Detect which cell encompasses the target text, then output its (x, y) center coordinate. 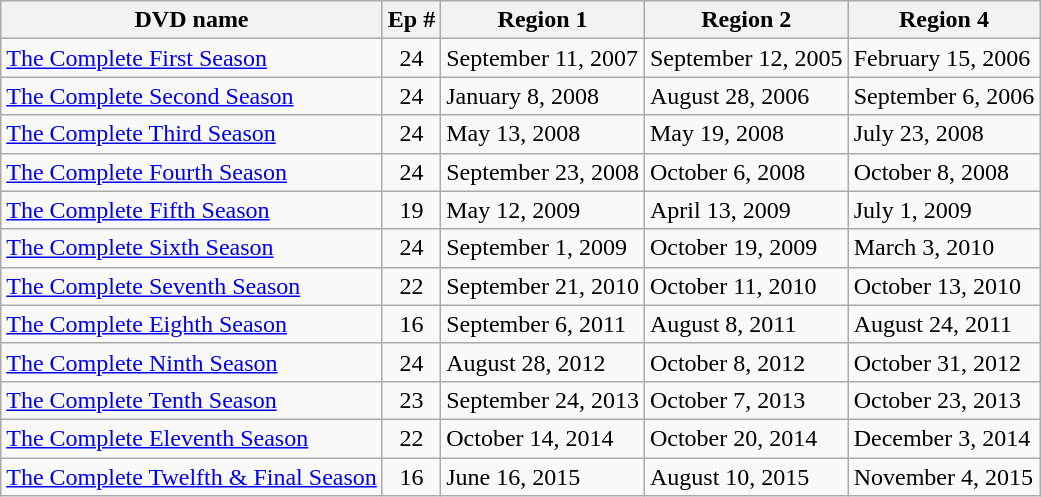
September 6, 2011 (543, 324)
23 (411, 400)
October 13, 2010 (944, 286)
Region 4 (944, 20)
DVD name (192, 20)
19 (411, 210)
The Complete Tenth Season (192, 400)
September 12, 2005 (746, 58)
October 19, 2009 (746, 248)
The Complete Fifth Season (192, 210)
October 7, 2013 (746, 400)
The Complete Eighth Season (192, 324)
November 4, 2015 (944, 477)
August 8, 2011 (746, 324)
August 28, 2006 (746, 96)
September 21, 2010 (543, 286)
July 23, 2008 (944, 134)
January 8, 2008 (543, 96)
The Complete Second Season (192, 96)
May 19, 2008 (746, 134)
October 8, 2008 (944, 172)
August 24, 2011 (944, 324)
December 3, 2014 (944, 438)
October 8, 2012 (746, 362)
July 1, 2009 (944, 210)
The Complete Sixth Season (192, 248)
September 23, 2008 (543, 172)
February 15, 2006 (944, 58)
August 28, 2012 (543, 362)
October 23, 2013 (944, 400)
September 6, 2006 (944, 96)
October 11, 2010 (746, 286)
June 16, 2015 (543, 477)
The Complete Ninth Season (192, 362)
The Complete Seventh Season (192, 286)
September 11, 2007 (543, 58)
October 6, 2008 (746, 172)
Region 1 (543, 20)
March 3, 2010 (944, 248)
October 14, 2014 (543, 438)
Ep # (411, 20)
October 31, 2012 (944, 362)
The Complete Eleventh Season (192, 438)
Region 2 (746, 20)
The Complete Twelfth & Final Season (192, 477)
The Complete Third Season (192, 134)
September 24, 2013 (543, 400)
The Complete First Season (192, 58)
May 12, 2009 (543, 210)
May 13, 2008 (543, 134)
The Complete Fourth Season (192, 172)
September 1, 2009 (543, 248)
October 20, 2014 (746, 438)
August 10, 2015 (746, 477)
April 13, 2009 (746, 210)
